Detect which cell encompasses the target text, then output its (X, Y) center coordinate. 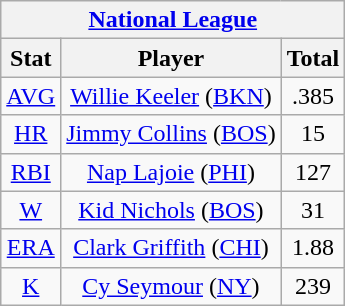
Willie Keeler (BKN) (171, 96)
Jimmy Collins (BOS) (171, 134)
1.88 (313, 248)
Kid Nichols (BOS) (171, 210)
15 (313, 134)
Clark Griffith (CHI) (171, 248)
31 (313, 210)
.385 (313, 96)
K (31, 286)
239 (313, 286)
National League (173, 20)
ERA (31, 248)
Cy Seymour (NY) (171, 286)
W (31, 210)
Stat (31, 58)
Nap Lajoie (PHI) (171, 172)
HR (31, 134)
AVG (31, 96)
Player (171, 58)
Total (313, 58)
RBI (31, 172)
127 (313, 172)
